Locate the cell with the specified text and output its (x, y) center coordinate. 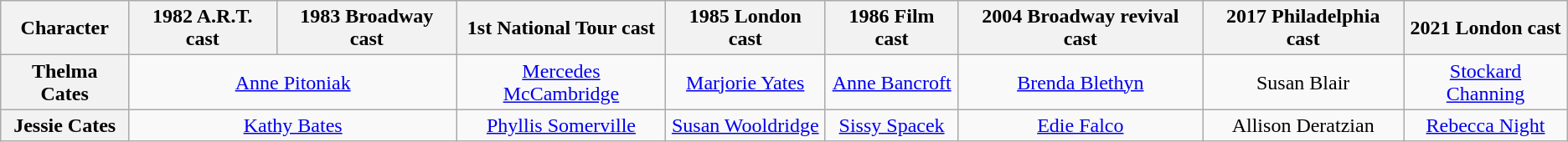
Thelma Cates (65, 82)
2004 Broadway revival cast (1081, 28)
Allison Deratzian (1303, 125)
Jessie Cates (65, 125)
Kathy Bates (293, 125)
1982 A.R.T. cast (203, 28)
Mercedes McCambridge (561, 82)
Character (65, 28)
2017 Philadelphia cast (1303, 28)
Susan Blair (1303, 82)
1986 Film cast (891, 28)
Susan Wooldridge (745, 125)
Brenda Blethyn (1081, 82)
1985 London cast (745, 28)
Phyllis Somerville (561, 125)
Edie Falco (1081, 125)
Anne Bancroft (891, 82)
1st National Tour cast (561, 28)
Marjorie Yates (745, 82)
2021 London cast (1486, 28)
1983 Broadway cast (367, 28)
Anne Pitoniak (293, 82)
Rebecca Night (1486, 125)
Sissy Spacek (891, 125)
Stockard Channing (1486, 82)
